Determine the [x, y] coordinate at the center of the cell enclosing the given text.  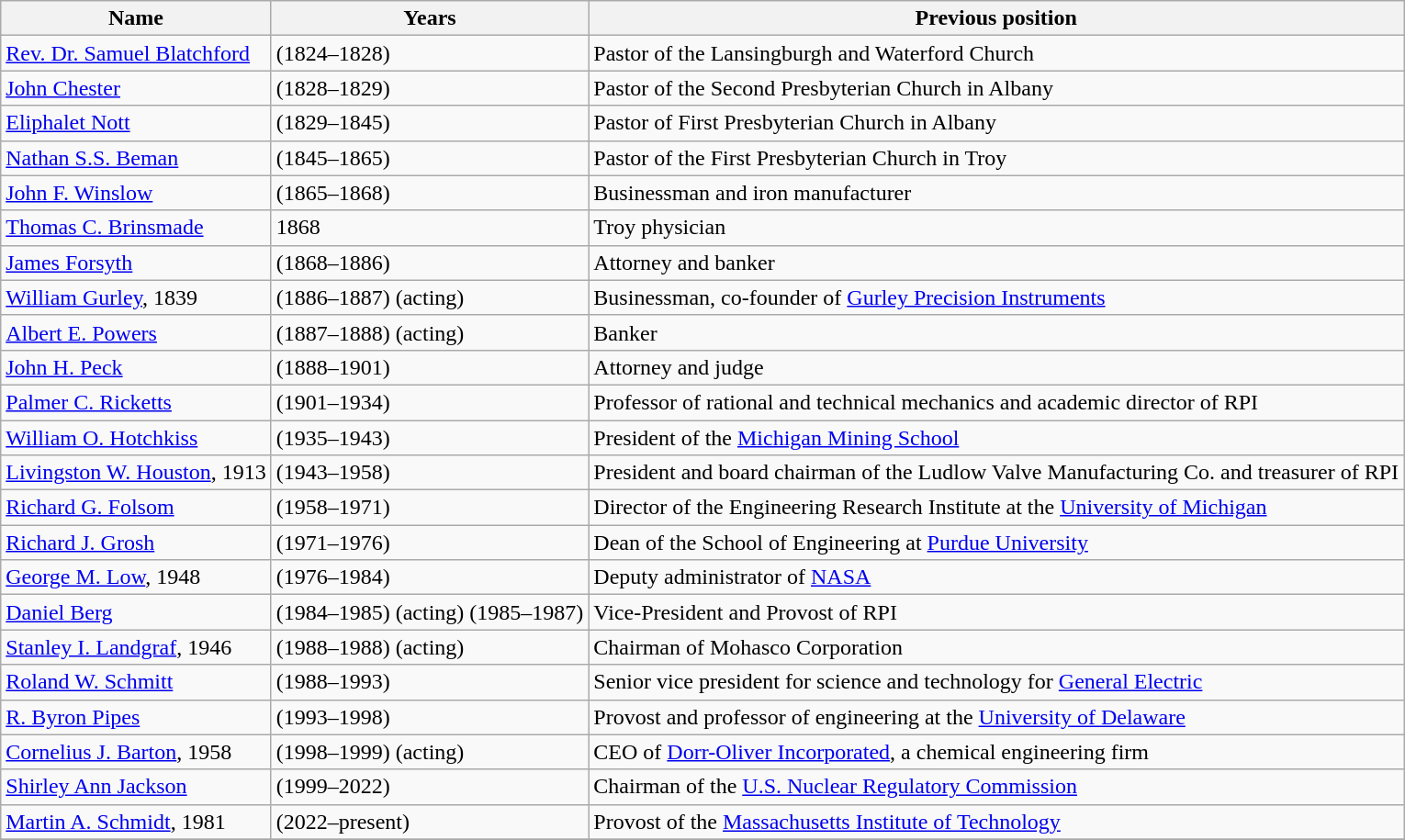
Livingston W. Houston, 1913 [136, 473]
William O. Hotchkiss [136, 438]
(1901–1934) [430, 402]
Pastor of the Lansingburgh and Waterford Church [996, 53]
John F. Winslow [136, 193]
(1845–1865) [430, 158]
R. Byron Pipes [136, 717]
Previous position [996, 18]
Director of the Engineering Research Institute at the University of Michigan [996, 508]
Daniel Berg [136, 612]
James Forsyth [136, 263]
Attorney and judge [996, 367]
President and board chairman of the Ludlow Valve Manufacturing Co. and treasurer of RPI [996, 473]
Martin A. Schmidt, 1981 [136, 822]
(1888–1901) [430, 367]
Businessman, co-founder of Gurley Precision Instruments [996, 297]
(1958–1971) [430, 508]
Pastor of the First Presbyterian Church in Troy [996, 158]
Vice-President and Provost of RPI [996, 612]
(1988–1988) (acting) [430, 647]
Roland W. Schmitt [136, 682]
Provost of the Massachusetts Institute of Technology [996, 822]
Shirley Ann Jackson [136, 787]
(1886–1887) (acting) [430, 297]
John Chester [136, 88]
(1828–1829) [430, 88]
Senior vice president for science and technology for General Electric [996, 682]
Professor of rational and technical mechanics and academic director of RPI [996, 402]
Albert E. Powers [136, 332]
Chairman of Mohasco Corporation [996, 647]
Eliphalet Nott [136, 123]
Richard J. Grosh [136, 543]
Rev. Dr. Samuel Blatchford [136, 53]
(1887–1888) (acting) [430, 332]
Deputy administrator of NASA [996, 577]
(1824–1828) [430, 53]
Provost and professor of engineering at the University of Delaware [996, 717]
Attorney and banker [996, 263]
Name [136, 18]
(2022–present) [430, 822]
CEO of Dorr-Oliver Incorporated, a chemical engineering firm [996, 752]
(1993–1998) [430, 717]
(1984–1985) (acting) (1985–1987) [430, 612]
1868 [430, 228]
(1935–1943) [430, 438]
Nathan S.S. Beman [136, 158]
Stanley I. Landgraf, 1946 [136, 647]
Banker [996, 332]
Pastor of the Second Presbyterian Church in Albany [996, 88]
Palmer C. Ricketts [136, 402]
(1998–1999) (acting) [430, 752]
Pastor of First Presbyterian Church in Albany [996, 123]
(1976–1984) [430, 577]
Thomas C. Brinsmade [136, 228]
(1988–1993) [430, 682]
Richard G. Folsom [136, 508]
(1943–1958) [430, 473]
Businessman and iron manufacturer [996, 193]
Cornelius J. Barton, 1958 [136, 752]
John H. Peck [136, 367]
(1868–1886) [430, 263]
Dean of the School of Engineering at Purdue University [996, 543]
(1829–1845) [430, 123]
President of the Michigan Mining School [996, 438]
George M. Low, 1948 [136, 577]
(1971–1976) [430, 543]
William Gurley, 1839 [136, 297]
(1865–1868) [430, 193]
Troy physician [996, 228]
(1999–2022) [430, 787]
Years [430, 18]
Chairman of the U.S. Nuclear Regulatory Commission [996, 787]
